Identify which cell holds the provided text, then report its [X, Y] central coordinate. 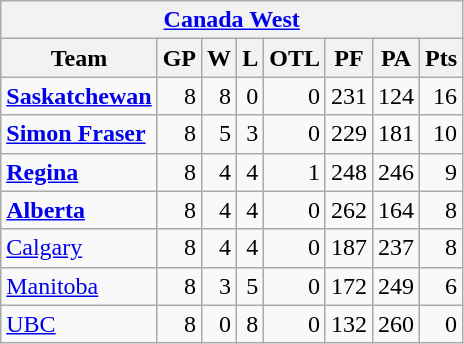
Saskatchewan [79, 96]
1 [295, 172]
L [250, 58]
UBC [79, 324]
229 [348, 134]
9 [442, 172]
262 [348, 210]
PA [396, 58]
132 [348, 324]
124 [396, 96]
231 [348, 96]
Manitoba [79, 286]
Team [79, 58]
Simon Fraser [79, 134]
Pts [442, 58]
GP [179, 58]
10 [442, 134]
246 [396, 172]
172 [348, 286]
187 [348, 248]
Canada West [232, 20]
PF [348, 58]
Calgary [79, 248]
237 [396, 248]
Regina [79, 172]
16 [442, 96]
248 [348, 172]
181 [396, 134]
164 [396, 210]
249 [396, 286]
6 [442, 286]
W [220, 58]
260 [396, 324]
Alberta [79, 210]
OTL [295, 58]
